Capture the cell that displays the provided text and extract its (X, Y) central coordinate. 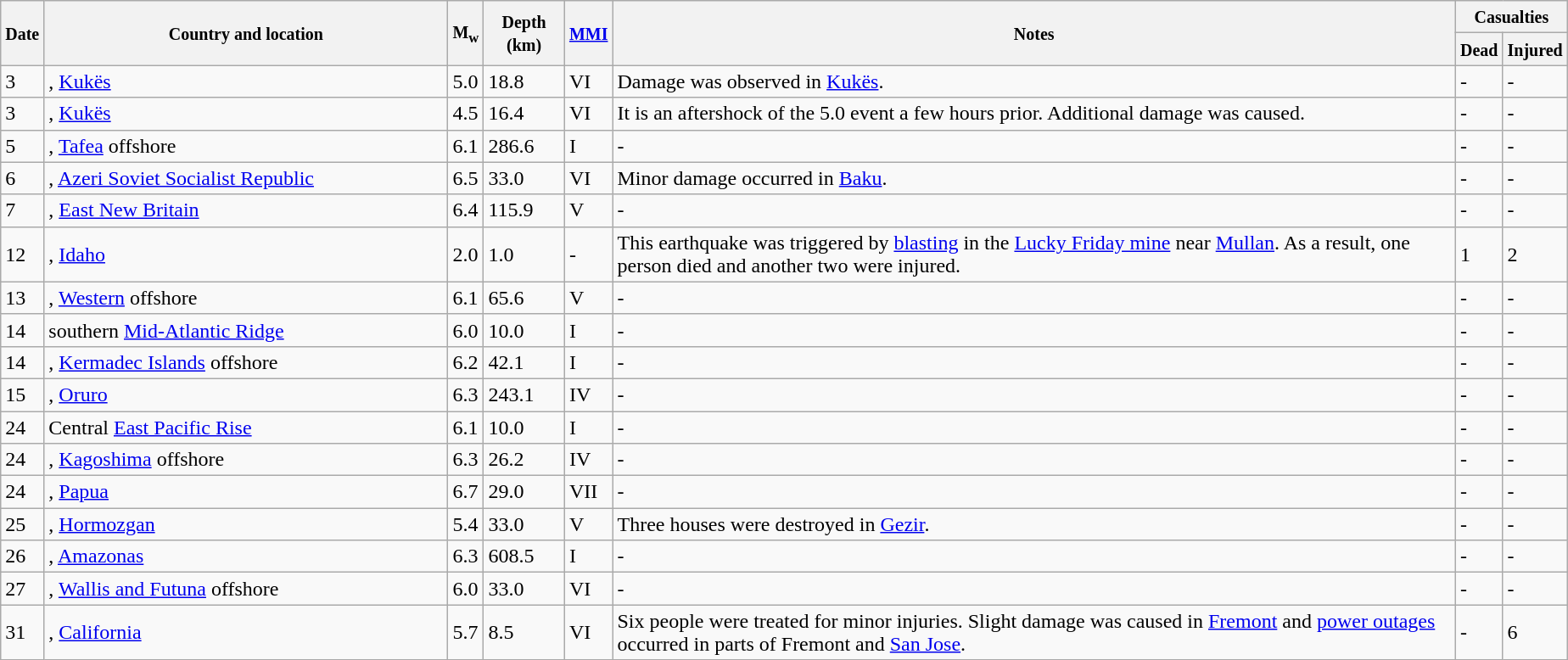
MMI (589, 33)
31 (22, 633)
5.0 (466, 81)
65.6 (524, 298)
6.2 (466, 362)
, East New Britain (246, 210)
13 (22, 298)
, Western offshore (246, 298)
, Tafea offshore (246, 146)
12 (22, 254)
Notes (1033, 33)
This earthquake was triggered by blasting in the Lucky Friday mine near Mullan. As a result, one person died and another two were injured. (1033, 254)
8.5 (524, 633)
2.0 (466, 254)
Six people were treated for minor injuries. Slight damage was caused in Fremont and power outages occurred in parts of Fremont and San Jose. (1033, 633)
286.6 (524, 146)
, Papua (246, 492)
VII (589, 492)
, Kermadec Islands offshore (246, 362)
Casualties (1511, 17)
Dead (1479, 49)
Minor damage occurred in Baku. (1033, 178)
26.2 (524, 460)
6.4 (466, 210)
29.0 (524, 492)
1 (1479, 254)
608.5 (524, 557)
, Amazonas (246, 557)
27 (22, 589)
15 (22, 394)
18.8 (524, 81)
, Azeri Soviet Socialist Republic (246, 178)
southern Mid-Atlantic Ridge (246, 330)
5 (22, 146)
It is an aftershock of the 5.0 event a few hours prior. Additional damage was caused. (1033, 114)
2 (1535, 254)
6.5 (466, 178)
26 (22, 557)
42.1 (524, 362)
Injured (1535, 49)
5.7 (466, 633)
Central East Pacific Rise (246, 427)
25 (22, 524)
, Wallis and Futuna offshore (246, 589)
Date (22, 33)
16.4 (524, 114)
7 (22, 210)
Three houses were destroyed in Gezir. (1033, 524)
1.0 (524, 254)
, Oruro (246, 394)
Country and location (246, 33)
, Idaho (246, 254)
5.4 (466, 524)
, Hormozgan (246, 524)
243.1 (524, 394)
Damage was observed in Kukës. (1033, 81)
Depth (km) (524, 33)
, California (246, 633)
Mw (466, 33)
115.9 (524, 210)
4.5 (466, 114)
, Kagoshima offshore (246, 460)
6.7 (466, 492)
